Provide the [x, y] coordinate of the cell's center where the given text is located.  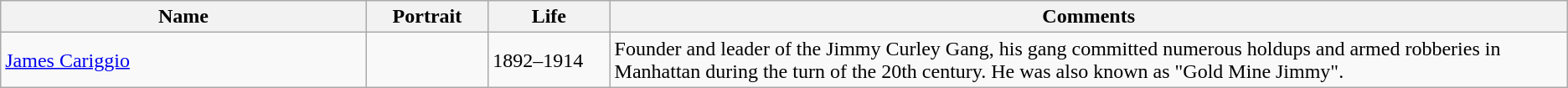
Name [183, 17]
James Cariggio [183, 60]
Portrait [427, 17]
Life [549, 17]
1892–1914 [549, 60]
Comments [1089, 17]
